Pinpoint the cell where the given text exists, returning its [X, Y] midpoint coordinate. 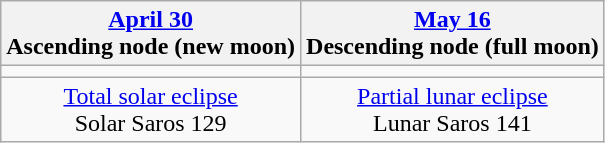
Total solar eclipseSolar Saros 129 [151, 110]
April 30Ascending node (new moon) [151, 34]
May 16Descending node (full moon) [453, 34]
Partial lunar eclipseLunar Saros 141 [453, 110]
